Pinpoint the cell where the given text exists, returning its (x, y) midpoint coordinate. 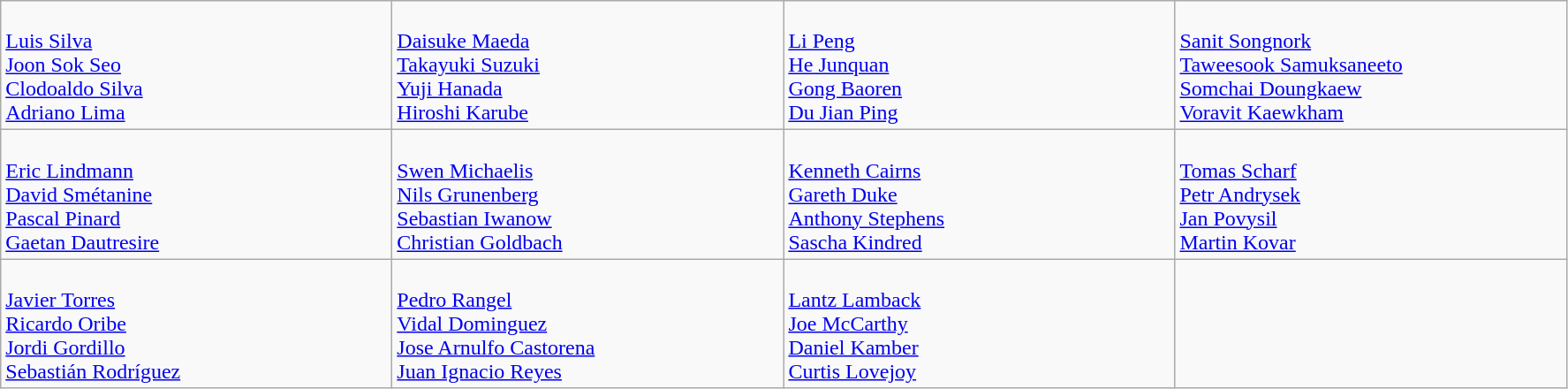
Luis SilvaJoon Sok SeoClodoaldo SilvaAdriano Lima (196, 65)
Javier TorresRicardo OribeJordi GordilloSebastián Rodríguez (196, 324)
Tomas ScharfPetr AndrysekJan PovysilMartin Kovar (1371, 194)
Lantz LambackJoe McCarthyDaniel KamberCurtis Lovejoy (979, 324)
Swen MichaelisNils GrunenbergSebastian IwanowChristian Goldbach (588, 194)
Pedro RangelVidal DominguezJose Arnulfo CastorenaJuan Ignacio Reyes (588, 324)
Daisuke MaedaTakayuki SuzukiYuji HanadaHiroshi Karube (588, 65)
Eric LindmannDavid SmétaninePascal PinardGaetan Dautresire (196, 194)
Li PengHe JunquanGong BaorenDu Jian Ping (979, 65)
Kenneth CairnsGareth DukeAnthony StephensSascha Kindred (979, 194)
Sanit SongnorkTaweesook SamuksaneetoSomchai DoungkaewVoravit Kaewkham (1371, 65)
